Find where the given text appears and provide that cell's center as (x, y) coordinate. 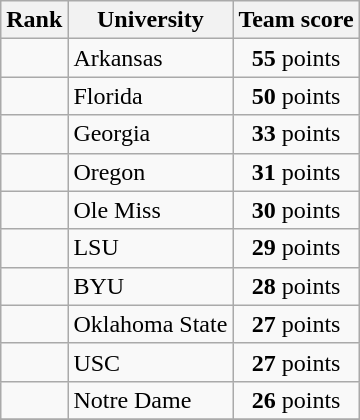
Florida (150, 96)
Team score (296, 20)
USC (150, 362)
Oregon (150, 172)
BYU (150, 286)
Notre Dame (150, 400)
29 points (296, 248)
University (150, 20)
Georgia (150, 134)
30 points (296, 210)
Ole Miss (150, 210)
33 points (296, 134)
50 points (296, 96)
26 points (296, 400)
Rank (34, 20)
31 points (296, 172)
55 points (296, 58)
28 points (296, 286)
Arkansas (150, 58)
LSU (150, 248)
Oklahoma State (150, 324)
